From the cell containing the given text, extract its center point as (x, y) coordinate. 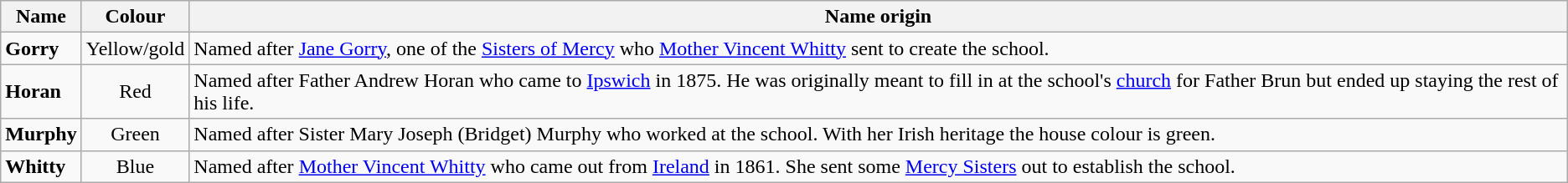
Murphy (41, 135)
Colour (136, 17)
Horan (41, 92)
Gorry (41, 48)
Whitty (41, 166)
Blue (136, 166)
Name (41, 17)
Green (136, 135)
Name origin (878, 17)
Named after Mother Vincent Whitty who came out from Ireland in 1861. She sent some Mercy Sisters out to establish the school. (878, 166)
Red (136, 92)
Yellow/gold (136, 48)
Named after Jane Gorry, one of the Sisters of Mercy who Mother Vincent Whitty sent to create the school. (878, 48)
Named after Sister Mary Joseph (Bridget) Murphy who worked at the school. With her Irish heritage the house colour is green. (878, 135)
